Extract the [X, Y] coordinate from the center of the cell holding the provided text.  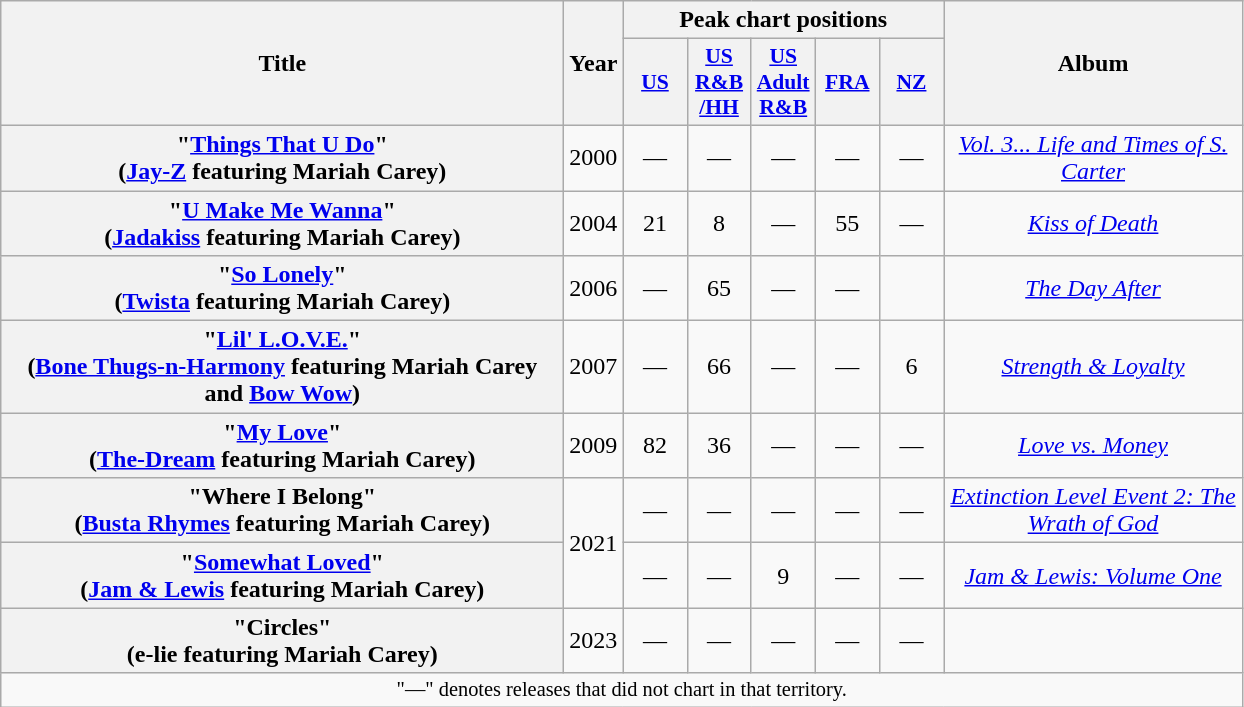
Jam & Lewis: Volume One [1094, 576]
66 [719, 367]
"Things That U Do"(Jay-Z featuring Mariah Carey) [282, 158]
36 [719, 446]
2000 [594, 158]
2023 [594, 640]
Love vs. Money [1094, 446]
65 [719, 288]
Strength & Loyalty [1094, 367]
"Lil' L.O.V.E." (Bone Thugs-n-Harmony featuring Mariah Carey and Bow Wow) [282, 367]
9 [783, 576]
The Day After [1094, 288]
6 [911, 367]
82 [655, 446]
Extinction Level Event 2: The Wrath of God [1094, 510]
Album [1094, 64]
2004 [594, 222]
Title [282, 64]
21 [655, 222]
"—" denotes releases that did not chart in that territory. [622, 690]
2007 [594, 367]
Kiss of Death [1094, 222]
2006 [594, 288]
Year [594, 64]
"My Love" (The-Dream featuring Mariah Carey) [282, 446]
"Where I Belong" (Busta Rhymes featuring Mariah Carey) [282, 510]
USR&B/HH [719, 82]
"U Make Me Wanna" (Jadakiss featuring Mariah Carey) [282, 222]
8 [719, 222]
"Circles"(e-lie featuring Mariah Carey) [282, 640]
2021 [594, 543]
US [655, 82]
Peak chart positions [784, 20]
"So Lonely" (Twista featuring Mariah Carey) [282, 288]
55 [847, 222]
FRA [847, 82]
USAdultR&B [783, 82]
2009 [594, 446]
"Somewhat Loved"(Jam & Lewis featuring Mariah Carey) [282, 576]
NZ [911, 82]
Vol. 3... Life and Times of S. Carter [1094, 158]
